Find where the given text appears and provide that cell's center as (x, y) coordinate. 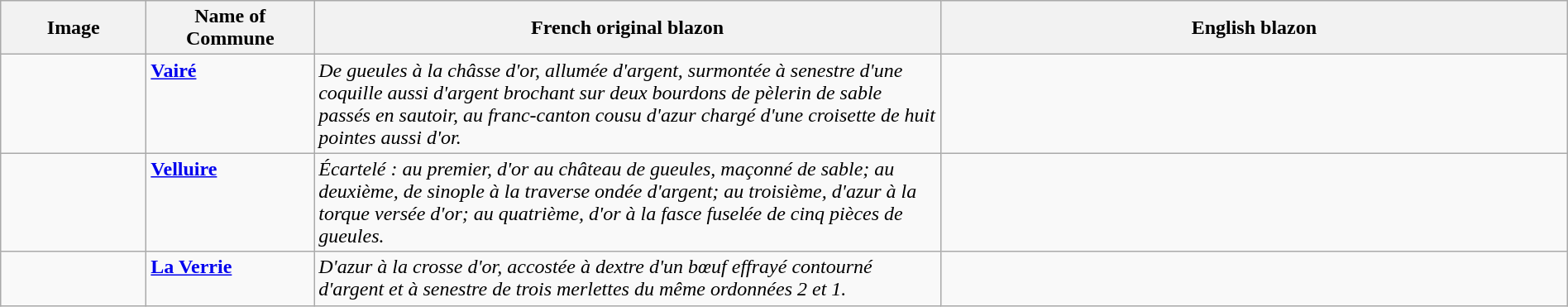
Velluire (230, 202)
D'azur à la crosse d'or, accostée à dextre d'un bœuf effrayé contourné d'argent et à senestre de trois merlettes du même ordonnées 2 et 1. (628, 278)
La Verrie (230, 278)
English blazon (1254, 28)
Image (74, 28)
Vairé (230, 104)
Name of Commune (230, 28)
French original blazon (628, 28)
